Provide the (x, y) coordinate of the cell's center where the given text is located.  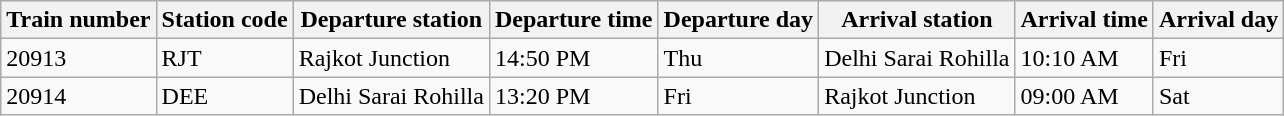
RJT (224, 58)
Departure station (391, 20)
Train number (78, 20)
Arrival day (1218, 20)
Arrival station (917, 20)
13:20 PM (574, 96)
20914 (78, 96)
DEE (224, 96)
Departure day (738, 20)
Station code (224, 20)
10:10 AM (1084, 58)
Thu (738, 58)
Sat (1218, 96)
09:00 AM (1084, 96)
20913 (78, 58)
Arrival time (1084, 20)
14:50 PM (574, 58)
Departure time (574, 20)
